Detect which cell encompasses the target text, then output its (X, Y) center coordinate. 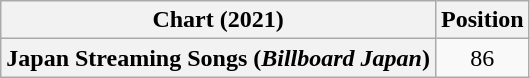
86 (482, 58)
Position (482, 20)
Chart (2021) (218, 20)
Japan Streaming Songs (Billboard Japan) (218, 58)
